Locate the cell with the specified text and output its (x, y) center coordinate. 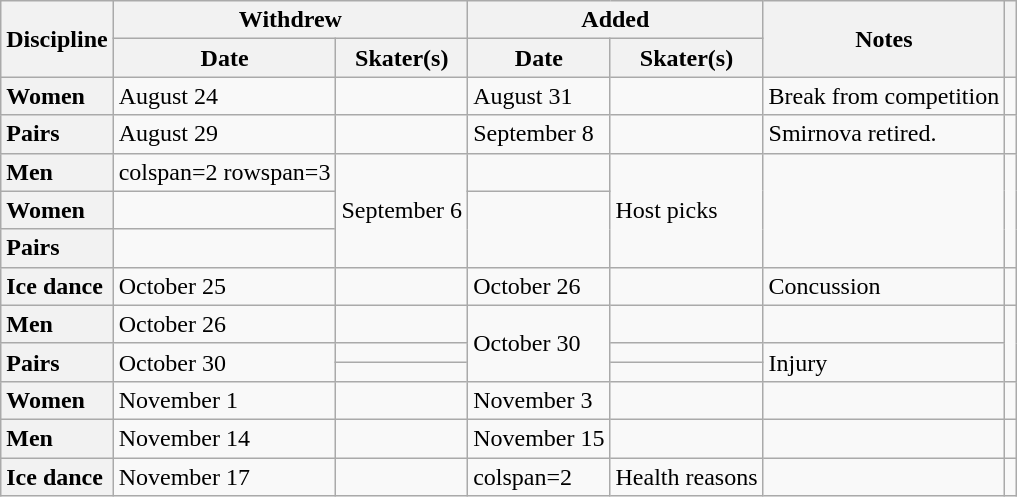
Break from competition (884, 96)
August 24 (224, 96)
Smirnova retired. (884, 134)
September 8 (539, 134)
colspan=2 (539, 477)
October 25 (224, 286)
August 31 (539, 96)
September 6 (402, 210)
November 1 (224, 400)
Added (616, 20)
November 3 (539, 400)
Injury (884, 362)
November 14 (224, 438)
Withdrew (290, 20)
November 15 (539, 438)
August 29 (224, 134)
Notes (884, 39)
November 17 (224, 477)
Discipline (57, 39)
Host picks (686, 210)
Concussion (884, 286)
colspan=2 rowspan=3 (224, 172)
Health reasons (686, 477)
